Identify which cell holds the provided text, then report its [X, Y] central coordinate. 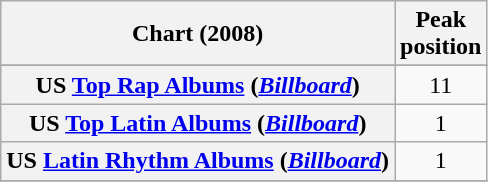
US Top Latin Albums (Billboard) [198, 123]
11 [441, 85]
US Top Rap Albums (Billboard) [198, 85]
Chart (2008) [198, 34]
US Latin Rhythm Albums (Billboard) [198, 161]
Peakposition [441, 34]
